Output the [x, y] coordinate of the center of the cell containing the given text.  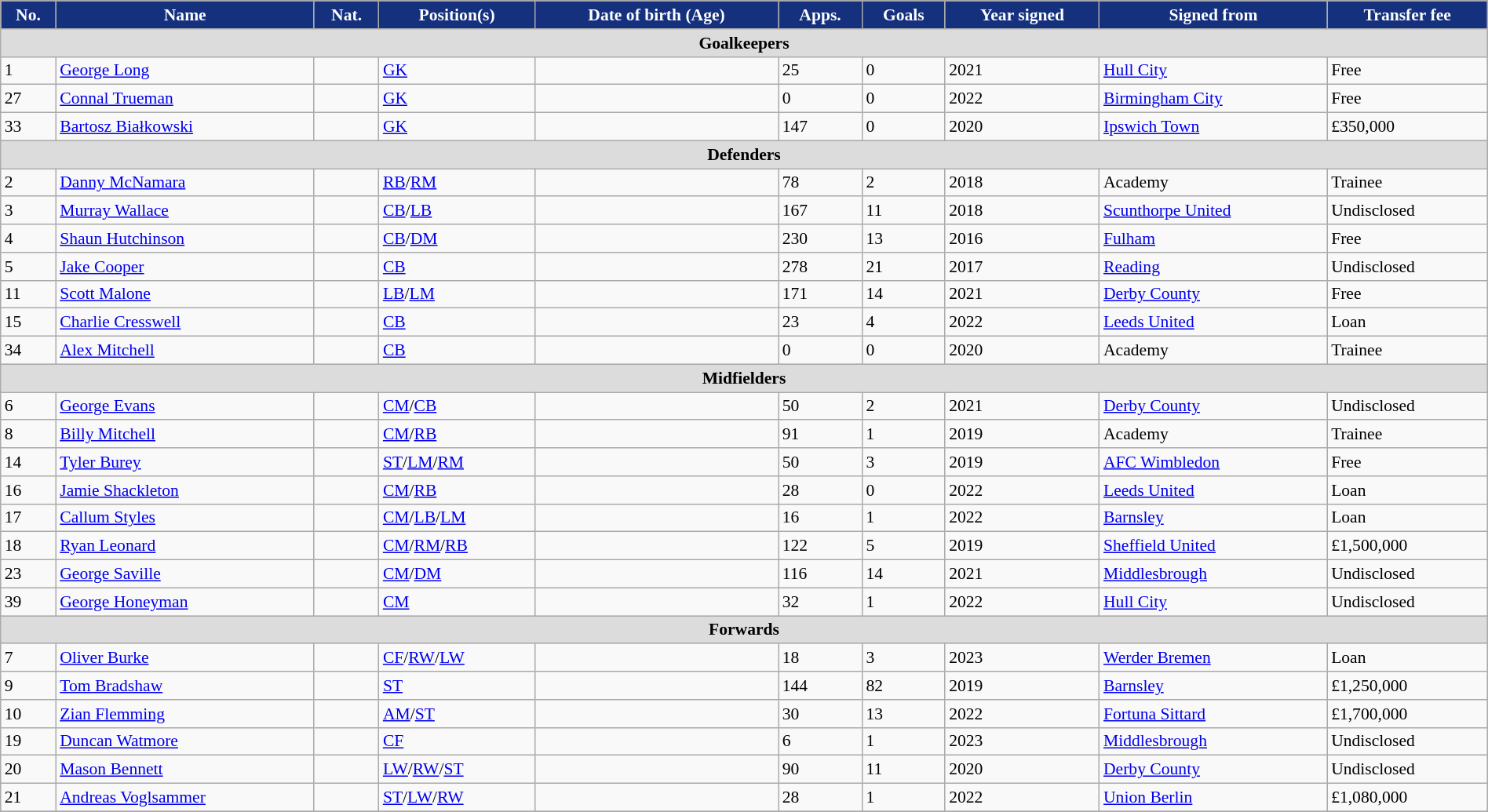
Alex Mitchell [185, 351]
Ryan Leonard [185, 546]
Scott Malone [185, 294]
32 [821, 602]
Position(s) [457, 15]
Signed from [1213, 15]
Jake Cooper [185, 267]
£1,500,000 [1407, 546]
AFC Wimbledon [1213, 462]
Charlie Cresswell [185, 322]
Defenders [744, 155]
25 [821, 71]
230 [821, 239]
Fortuna Sittard [1213, 714]
Oliver Burke [185, 658]
33 [28, 127]
AM/ST [457, 714]
Mason Bennett [185, 770]
90 [821, 770]
RB/RM [457, 183]
Murray Wallace [185, 211]
27 [28, 99]
ST [457, 686]
Andreas Voglsammer [185, 798]
£350,000 [1407, 127]
Reading [1213, 267]
30 [821, 714]
17 [28, 518]
2016 [1022, 239]
34 [28, 351]
116 [821, 574]
CM [457, 602]
147 [821, 127]
Danny McNamara [185, 183]
Sheffield United [1213, 546]
Forwards [744, 630]
No. [28, 15]
CM/LB/LM [457, 518]
78 [821, 183]
LB/LM [457, 294]
Goalkeepers [744, 43]
Birmingham City [1213, 99]
167 [821, 211]
Date of birth (Age) [656, 15]
8 [28, 435]
£1,700,000 [1407, 714]
CF/RW/LW [457, 658]
CM/CB [457, 406]
278 [821, 267]
Zian Flemming [185, 714]
CF [457, 741]
ST/LM/RM [457, 462]
Shaun Hutchinson [185, 239]
£1,080,000 [1407, 798]
Tyler Burey [185, 462]
15 [28, 322]
Bartosz Białkowski [185, 127]
CB/DM [457, 239]
9 [28, 686]
10 [28, 714]
George Evans [185, 406]
39 [28, 602]
Goals [903, 15]
CM/RM/RB [457, 546]
George Honeyman [185, 602]
171 [821, 294]
20 [28, 770]
LW/RW/ST [457, 770]
CB/LB [457, 211]
Jamie Shackleton [185, 490]
144 [821, 686]
Callum Styles [185, 518]
Transfer fee [1407, 15]
Scunthorpe United [1213, 211]
George Long [185, 71]
£1,250,000 [1407, 686]
Name [185, 15]
122 [821, 546]
Ipswich Town [1213, 127]
Tom Bradshaw [185, 686]
Duncan Watmore [185, 741]
Werder Bremen [1213, 658]
2017 [1022, 267]
Connal Trueman [185, 99]
Fulham [1213, 239]
7 [28, 658]
Union Berlin [1213, 798]
ST/LW/RW [457, 798]
Apps. [821, 15]
Midfielders [744, 378]
91 [821, 435]
Nat. [347, 15]
Year signed [1022, 15]
19 [28, 741]
CM/DM [457, 574]
82 [903, 686]
Billy Mitchell [185, 435]
George Saville [185, 574]
